Determine the (x, y) coordinate at the center of the cell enclosing the given text.  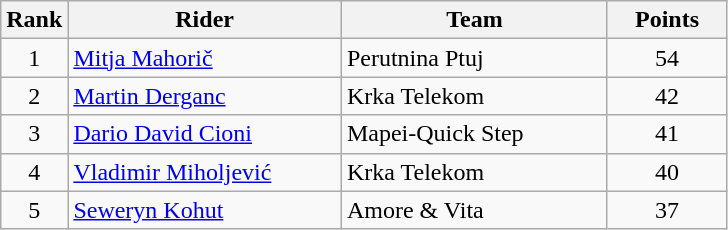
1 (34, 58)
Mapei-Quick Step (474, 134)
Martin Derganc (205, 96)
40 (666, 172)
3 (34, 134)
37 (666, 210)
Mitja Mahorič (205, 58)
41 (666, 134)
Perutnina Ptuj (474, 58)
Dario David Cioni (205, 134)
2 (34, 96)
Vladimir Miholjević (205, 172)
Rank (34, 20)
Team (474, 20)
5 (34, 210)
Amore & Vita (474, 210)
Rider (205, 20)
Points (666, 20)
54 (666, 58)
4 (34, 172)
Seweryn Kohut (205, 210)
42 (666, 96)
